Scan for the cell matching the given text and deliver its [X, Y] coordinate at center. 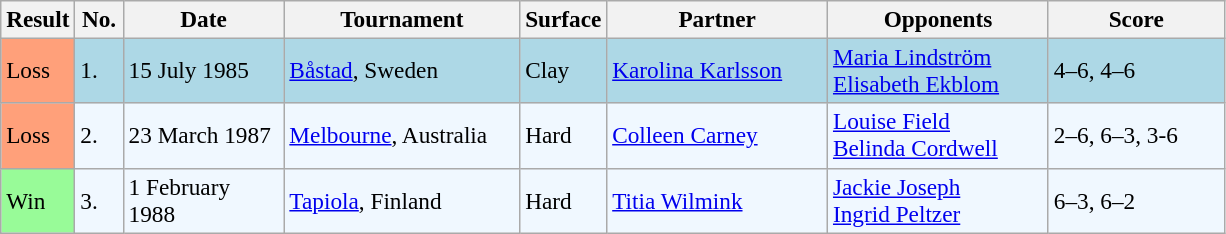
Melbourne, Australia [402, 136]
No. [99, 19]
Partner [718, 19]
23 March 1987 [204, 136]
2–6, 6–3, 3-6 [1136, 136]
2. [99, 136]
Surface [564, 19]
Tournament [402, 19]
1 February 1988 [204, 200]
Win [38, 200]
Date [204, 19]
1. [99, 70]
6–3, 6–2 [1136, 200]
Tapiola, Finland [402, 200]
3. [99, 200]
Båstad, Sweden [402, 70]
Colleen Carney [718, 136]
Karolina Karlsson [718, 70]
Jackie Joseph Ingrid Peltzer [938, 200]
Louise Field Belinda Cordwell [938, 136]
15 July 1985 [204, 70]
Opponents [938, 19]
Result [38, 19]
4–6, 4–6 [1136, 70]
Score [1136, 19]
Maria Lindström Elisabeth Ekblom [938, 70]
Clay [564, 70]
Titia Wilmink [718, 200]
